Scan for the cell matching the given text and deliver its [x, y] coordinate at center. 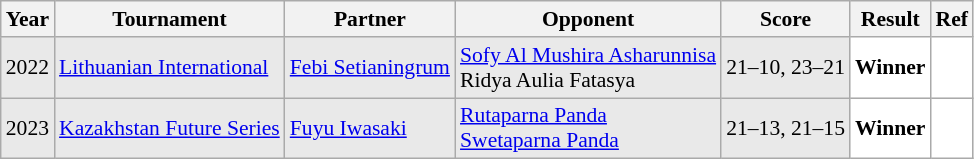
Partner [370, 19]
Year [28, 19]
Febi Setianingrum [370, 68]
Ref [952, 19]
Score [786, 19]
2023 [28, 128]
Rutaparna Panda Swetaparna Panda [588, 128]
21–10, 23–21 [786, 68]
2022 [28, 68]
Kazakhstan Future Series [170, 128]
Lithuanian International [170, 68]
21–13, 21–15 [786, 128]
Opponent [588, 19]
Result [890, 19]
Sofy Al Mushira Asharunnisa Ridya Aulia Fatasya [588, 68]
Tournament [170, 19]
Fuyu Iwasaki [370, 128]
